Determine the [X, Y] coordinate at the center of the cell enclosing the given text.  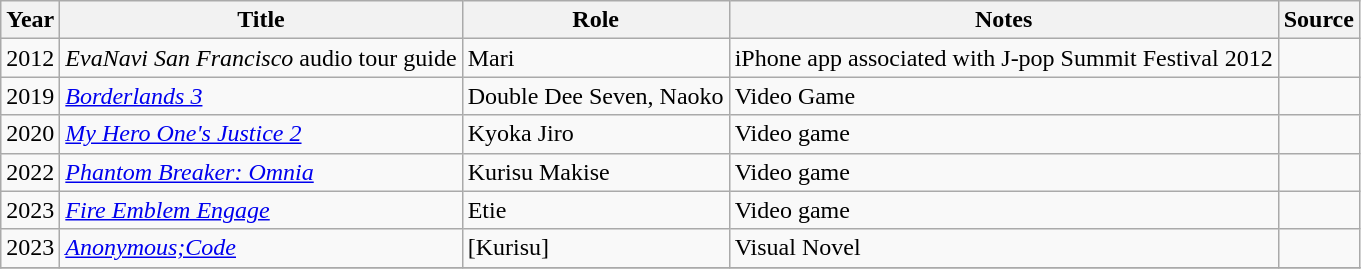
Source [1318, 20]
Fire Emblem Engage [261, 210]
Etie [596, 210]
Borderlands 3 [261, 96]
Kurisu Makise [596, 172]
2022 [30, 172]
Mari [596, 58]
Notes [1004, 20]
Title [261, 20]
My Hero One's Justice 2 [261, 134]
Video Game [1004, 96]
Phantom Breaker: Omnia [261, 172]
iPhone app associated with J-pop Summit Festival 2012 [1004, 58]
EvaNavi San Francisco audio tour guide [261, 58]
[Kurisu] [596, 248]
Visual Novel [1004, 248]
Double Dee Seven, Naoko [596, 96]
Anonymous;Code [261, 248]
Kyoka Jiro [596, 134]
2012 [30, 58]
Role [596, 20]
2019 [30, 96]
2020 [30, 134]
Year [30, 20]
